Output the (X, Y) coordinate of the center of the cell containing the given text.  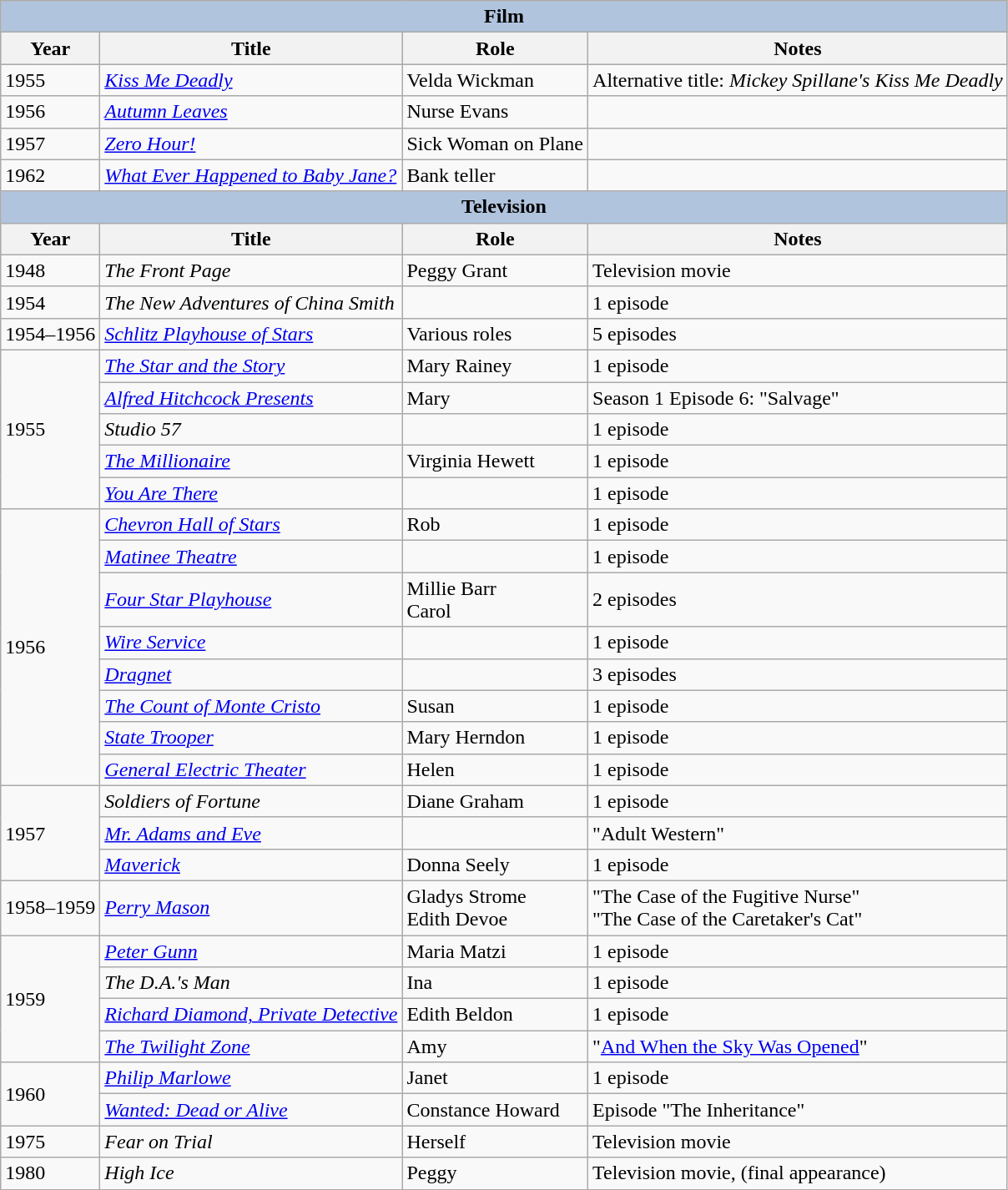
The New Adventures of China Smith (251, 302)
Mary (496, 398)
The Twilight Zone (251, 1046)
Helen (496, 769)
Four Star Playhouse (251, 599)
The Millionaire (251, 461)
Mary Rainey (496, 366)
Gladys StromeEdith Devoe (496, 908)
Perry Mason (251, 908)
"The Case of the Fugitive Nurse""The Case of the Caretaker's Cat" (798, 908)
Season 1 Episode 6: "Salvage" (798, 398)
Amy (496, 1046)
State Trooper (251, 738)
Peter Gunn (251, 950)
Edith Beldon (496, 1015)
1954 (50, 302)
Studio 57 (251, 430)
1980 (50, 1173)
The Front Page (251, 270)
Zero Hour! (251, 144)
Dragnet (251, 674)
1948 (50, 270)
Maria Matzi (496, 950)
Peggy (496, 1173)
1958–1959 (50, 908)
Various roles (496, 334)
The Count of Monte Cristo (251, 706)
Philip Marlowe (251, 1078)
"And When the Sky Was Opened" (798, 1046)
Alternative title: Mickey Spillane's Kiss Me Deadly (798, 80)
5 episodes (798, 334)
Wanted: Dead or Alive (251, 1110)
Rob (496, 525)
Ina (496, 983)
Episode "The Inheritance" (798, 1110)
What Ever Happened to Baby Jane? (251, 175)
You Are There (251, 493)
High Ice (251, 1173)
Constance Howard (496, 1110)
"Adult Western" (798, 833)
1954–1956 (50, 334)
Janet (496, 1078)
Chevron Hall of Stars (251, 525)
Fear on Trial (251, 1142)
Susan (496, 706)
Mary Herndon (496, 738)
Bank teller (496, 175)
1959 (50, 998)
Herself (496, 1142)
Donna Seely (496, 865)
Soldiers of Fortune (251, 801)
Peggy Grant (496, 270)
The Star and the Story (251, 366)
Nurse Evans (496, 112)
Television movie, (final appearance) (798, 1173)
1975 (50, 1142)
Kiss Me Deadly (251, 80)
Virginia Hewett (496, 461)
Sick Woman on Plane (496, 144)
Richard Diamond, Private Detective (251, 1015)
Maverick (251, 865)
2 episodes (798, 599)
Matinee Theatre (251, 557)
Film (504, 17)
Schlitz Playhouse of Stars (251, 334)
Autumn Leaves (251, 112)
Alfred Hitchcock Presents (251, 398)
Millie BarrCarol (496, 599)
Television (504, 207)
Velda Wickman (496, 80)
1962 (50, 175)
The D.A.'s Man (251, 983)
Wire Service (251, 643)
3 episodes (798, 674)
Mr. Adams and Eve (251, 833)
Diane Graham (496, 801)
1960 (50, 1094)
General Electric Theater (251, 769)
